Identify which cell holds the provided text, then report its (X, Y) central coordinate. 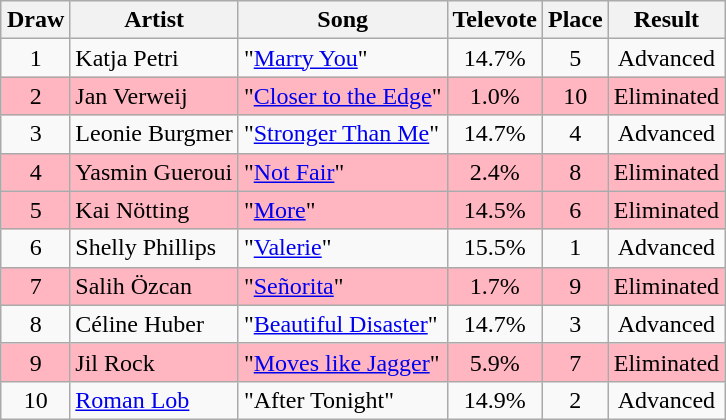
Song (342, 20)
Place (576, 20)
"Not Fair" (342, 172)
Kai Nötting (154, 210)
Roman Lob (154, 400)
"Señorita" (342, 286)
Shelly Phillips (154, 248)
"More" (342, 210)
Salih Özcan (154, 286)
"Beautiful Disaster" (342, 324)
Jil Rock (154, 362)
Katja Petri (154, 58)
Jan Verweij (154, 96)
1.7% (494, 286)
1.0% (494, 96)
"Valerie" (342, 248)
Leonie Burgmer (154, 134)
Result (666, 20)
5.9% (494, 362)
14.5% (494, 210)
"Marry You" (342, 58)
Artist (154, 20)
"After Tonight" (342, 400)
"Closer to the Edge" (342, 96)
14.9% (494, 400)
"Moves like Jagger" (342, 362)
15.5% (494, 248)
"Stronger Than Me" (342, 134)
Yasmin Gueroui (154, 172)
Televote (494, 20)
2.4% (494, 172)
Draw (35, 20)
Céline Huber (154, 324)
